Pinpoint the cell where the given text exists, returning its [X, Y] midpoint coordinate. 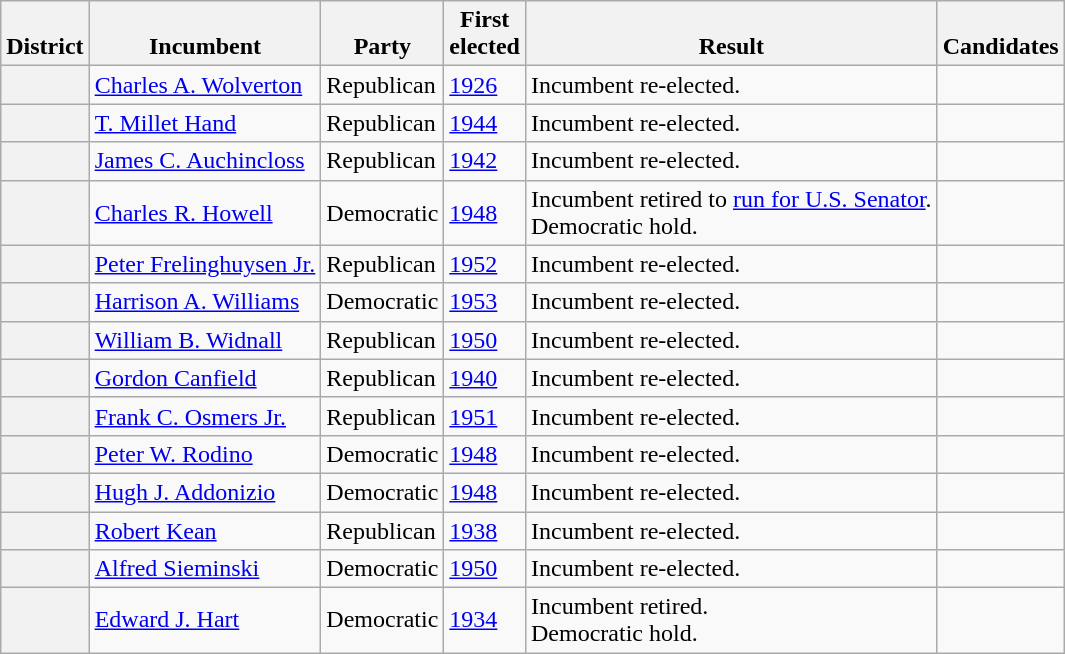
1926 [485, 85]
1940 [485, 378]
1942 [485, 161]
Robert Kean [205, 531]
Incumbent retired to run for U.S. Senator.Democratic hold. [731, 212]
Peter W. Rodino [205, 454]
1938 [485, 531]
Charles A. Wolverton [205, 85]
Incumbent retired.Democratic hold. [731, 620]
Alfred Sieminski [205, 569]
1951 [485, 416]
Peter Frelinghuysen Jr. [205, 264]
Party [382, 34]
1934 [485, 620]
Result [731, 34]
1952 [485, 264]
1944 [485, 123]
William B. Widnall [205, 340]
Hugh J. Addonizio [205, 492]
Frank C. Osmers Jr. [205, 416]
1953 [485, 302]
Harrison A. Williams [205, 302]
James C. Auchincloss [205, 161]
Edward J. Hart [205, 620]
District [45, 34]
Gordon Canfield [205, 378]
Firstelected [485, 34]
Candidates [1000, 34]
Charles R. Howell [205, 212]
T. Millet Hand [205, 123]
Incumbent [205, 34]
